For the text-containing cell, return its midpoint in [x, y] coordinate format. 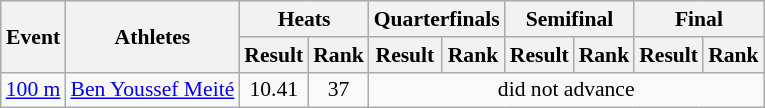
10.41 [274, 90]
Event [34, 36]
Quarterfinals [437, 19]
did not advance [566, 90]
Heats [304, 19]
37 [338, 90]
Athletes [152, 36]
Ben Youssef Meité [152, 90]
Final [698, 19]
100 m [34, 90]
Semifinal [570, 19]
